Extract the (x, y) coordinate from the center of the cell holding the provided text.  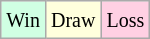
Loss (126, 20)
Win (24, 20)
Draw (72, 20)
